Return the [X, Y] coordinate for the center point of the cell that contains the specified text.  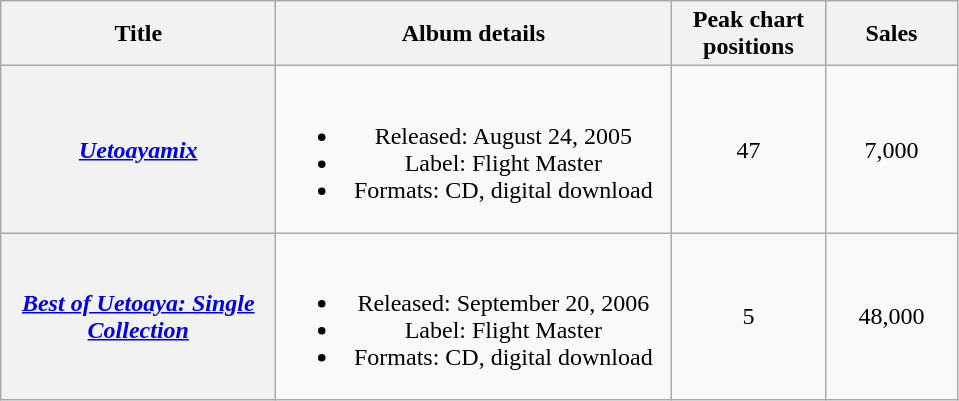
47 [748, 150]
Sales [892, 34]
Released: September 20, 2006Label: Flight MasterFormats: CD, digital download [474, 316]
Peak chart positions [748, 34]
Best of Uetoaya: Single Collection [138, 316]
7,000 [892, 150]
48,000 [892, 316]
Album details [474, 34]
Title [138, 34]
5 [748, 316]
Released: August 24, 2005Label: Flight MasterFormats: CD, digital download [474, 150]
Uetoayamix [138, 150]
